From the cell containing the given text, extract its center point as (X, Y) coordinate. 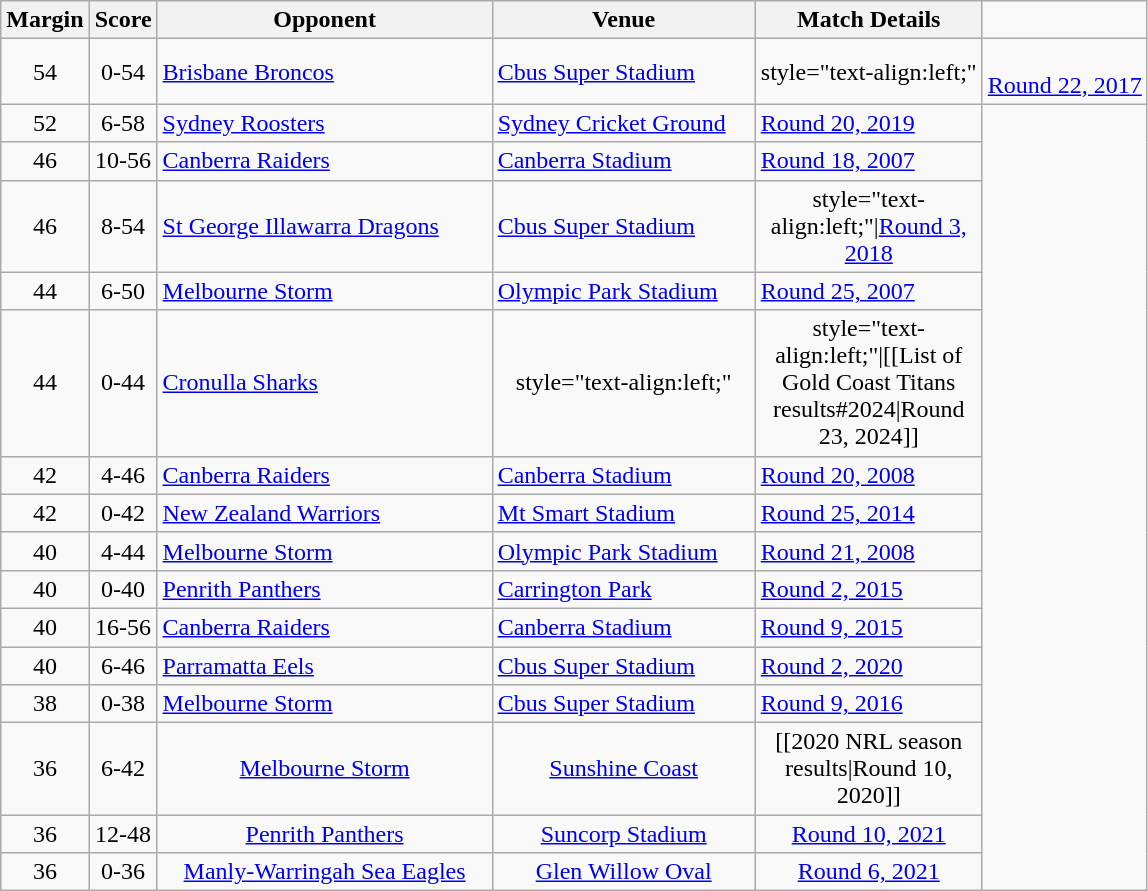
Parramatta Eels (324, 665)
Round 22, 2017 (1064, 72)
Round 21, 2008 (868, 551)
Round 20, 2019 (868, 123)
54 (45, 72)
Round 9, 2016 (868, 704)
Venue (624, 20)
Round 18, 2007 (868, 161)
0-44 (123, 383)
New Zealand Warriors (324, 513)
Sunshine Coast (624, 769)
12-48 (123, 834)
0-36 (123, 872)
style="text-align:left;"|[[List of Gold Coast Titansresults#2024|Round 23, 2024]] (868, 383)
Opponent (324, 20)
16-56 (123, 627)
Manly-Warringah Sea Eagles (324, 872)
0-42 (123, 513)
0-54 (123, 72)
Round 2, 2015 (868, 589)
6-58 (123, 123)
Carrington Park (624, 589)
St George Illawarra Dragons (324, 226)
Suncorp Stadium (624, 834)
0-38 (123, 704)
Score (123, 20)
style="text-align:left;"|Round 3, 2018 (868, 226)
4-46 (123, 475)
Round 20, 2008 (868, 475)
Sydney Roosters (324, 123)
[[2020 NRL seasonresults|Round 10, 2020]] (868, 769)
Cronulla Sharks (324, 383)
0-40 (123, 589)
6-50 (123, 291)
Round 10, 2021 (868, 834)
Round 25, 2007 (868, 291)
Margin (45, 20)
Round 25, 2014 (868, 513)
6-42 (123, 769)
Mt Smart Stadium (624, 513)
8-54 (123, 226)
Round 9, 2015 (868, 627)
Glen Willow Oval (624, 872)
38 (45, 704)
Round 2, 2020 (868, 665)
6-46 (123, 665)
Brisbane Broncos (324, 72)
10-56 (123, 161)
52 (45, 123)
4-44 (123, 551)
Match Details (868, 20)
Round 6, 2021 (868, 872)
Sydney Cricket Ground (624, 123)
